Scan for the cell matching the given text and deliver its (X, Y) coordinate at center. 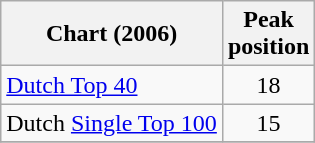
Peakposition (268, 34)
15 (268, 123)
Dutch Top 40 (112, 85)
18 (268, 85)
Chart (2006) (112, 34)
Dutch Single Top 100 (112, 123)
